Extract the [x, y] coordinate from the center of the cell holding the provided text.  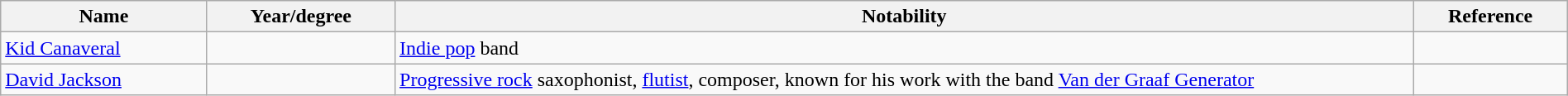
Notability [905, 17]
Progressive rock saxophonist, flutist, composer, known for his work with the band Van der Graaf Generator [905, 79]
Kid Canaveral [104, 48]
Year/degree [301, 17]
David Jackson [104, 79]
Name [104, 17]
Indie pop band [905, 48]
Reference [1490, 17]
